Determine the [X, Y] coordinate at the center of the cell enclosing the given text.  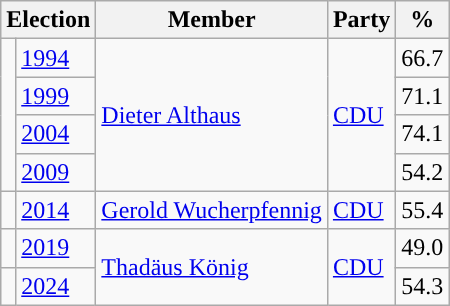
2014 [56, 210]
2009 [56, 172]
55.4 [422, 210]
54.2 [422, 172]
49.0 [422, 248]
Gerold Wucherpfennig [212, 210]
1999 [56, 96]
2024 [56, 286]
% [422, 20]
71.1 [422, 96]
54.3 [422, 286]
Election [48, 20]
Party [361, 20]
2019 [56, 248]
Member [212, 20]
Thadäus König [212, 267]
66.7 [422, 58]
2004 [56, 134]
1994 [56, 58]
74.1 [422, 134]
Dieter Althaus [212, 115]
